Return (X, Y) of the center of cell containing provided text 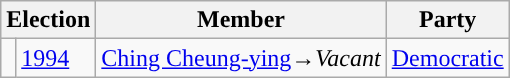
1994 (56, 58)
Party (448, 20)
Election (48, 20)
Member (241, 20)
Democratic (448, 58)
Ching Cheung-ying→Vacant (241, 58)
